Return [X, Y] of the center of cell containing provided text 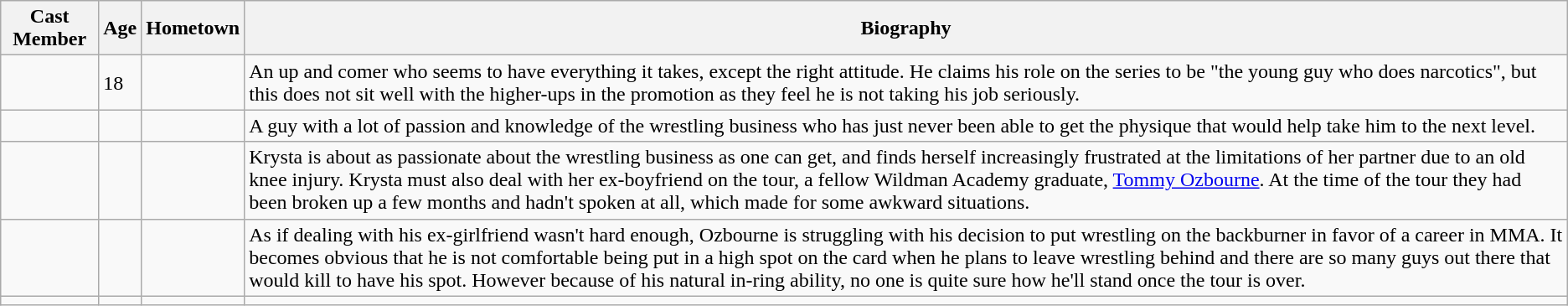
Cast Member [50, 29]
Age [121, 29]
Hometown [193, 29]
18 [121, 82]
Biography [906, 29]
